Detect which cell encompasses the target text, then output its (X, Y) center coordinate. 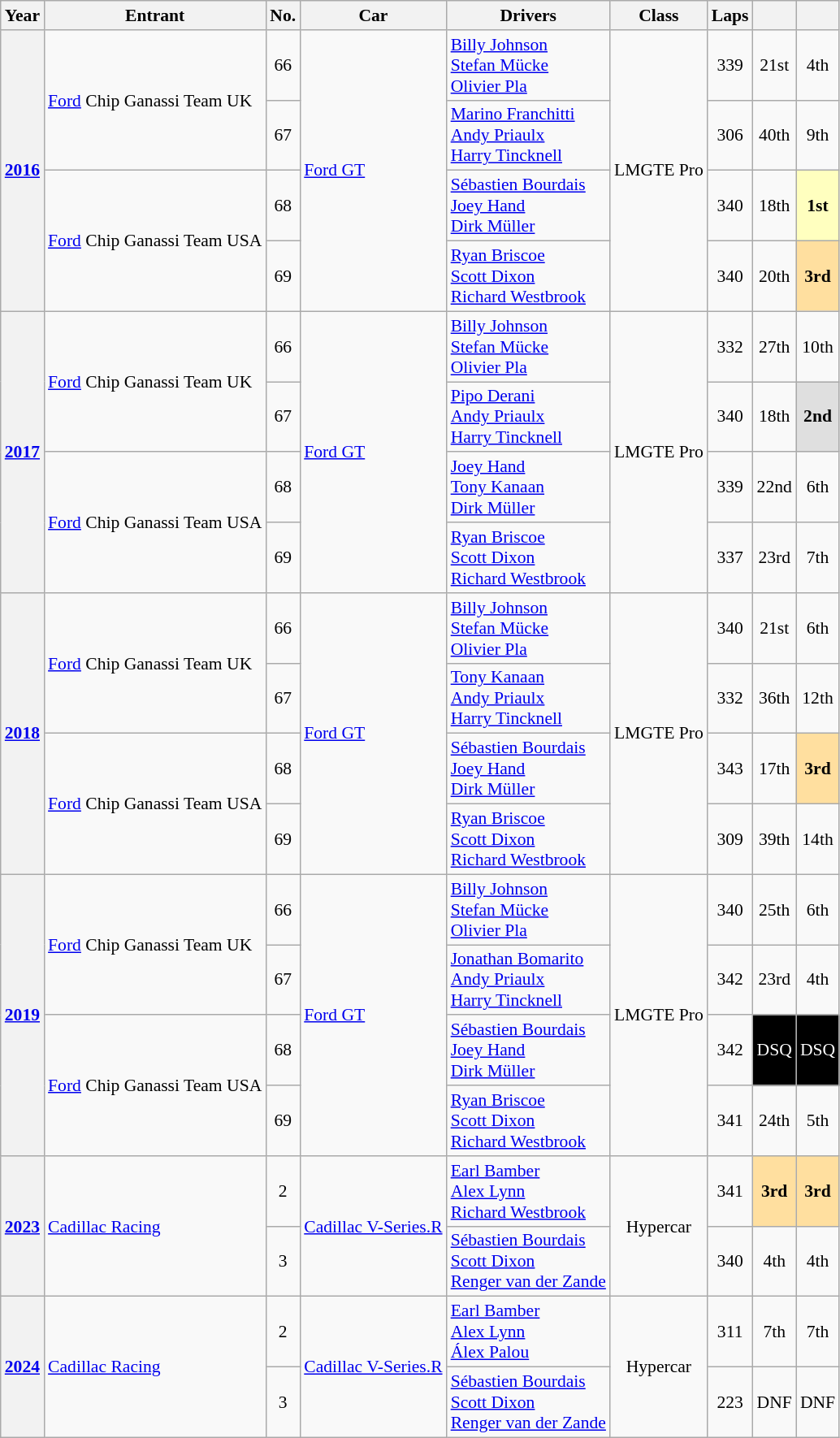
Tony Kanaan Andy Priaulx Harry Tincknell (528, 699)
Year (23, 15)
22nd (775, 487)
No. (283, 15)
309 (730, 840)
343 (730, 769)
Marino Franchitti Andy Priaulx Harry Tincknell (528, 135)
Laps (730, 15)
311 (730, 1332)
Car (373, 15)
1st (817, 206)
2016 (23, 171)
27th (775, 346)
2019 (23, 1015)
2017 (23, 452)
Entrant (154, 15)
9th (817, 135)
12th (817, 699)
36th (775, 699)
39th (775, 840)
2nd (817, 418)
Earl Bamber Alex Lynn Richard Westbrook (528, 1191)
20th (775, 276)
5th (817, 1121)
17th (775, 769)
40th (775, 135)
2024 (23, 1367)
2023 (23, 1227)
306 (730, 135)
337 (730, 557)
24th (775, 1121)
Jonathan Bomarito Andy Priaulx Harry Tincknell (528, 980)
25th (775, 910)
14th (817, 840)
Pipo Derani Andy Priaulx Harry Tincknell (528, 418)
10th (817, 346)
Earl Bamber Alex Lynn Álex Palou (528, 1332)
Drivers (528, 15)
Class (659, 15)
2018 (23, 734)
Joey Hand Tony Kanaan Dirk Müller (528, 487)
223 (730, 1402)
